Output the [X, Y] coordinate of the center of the cell containing the given text.  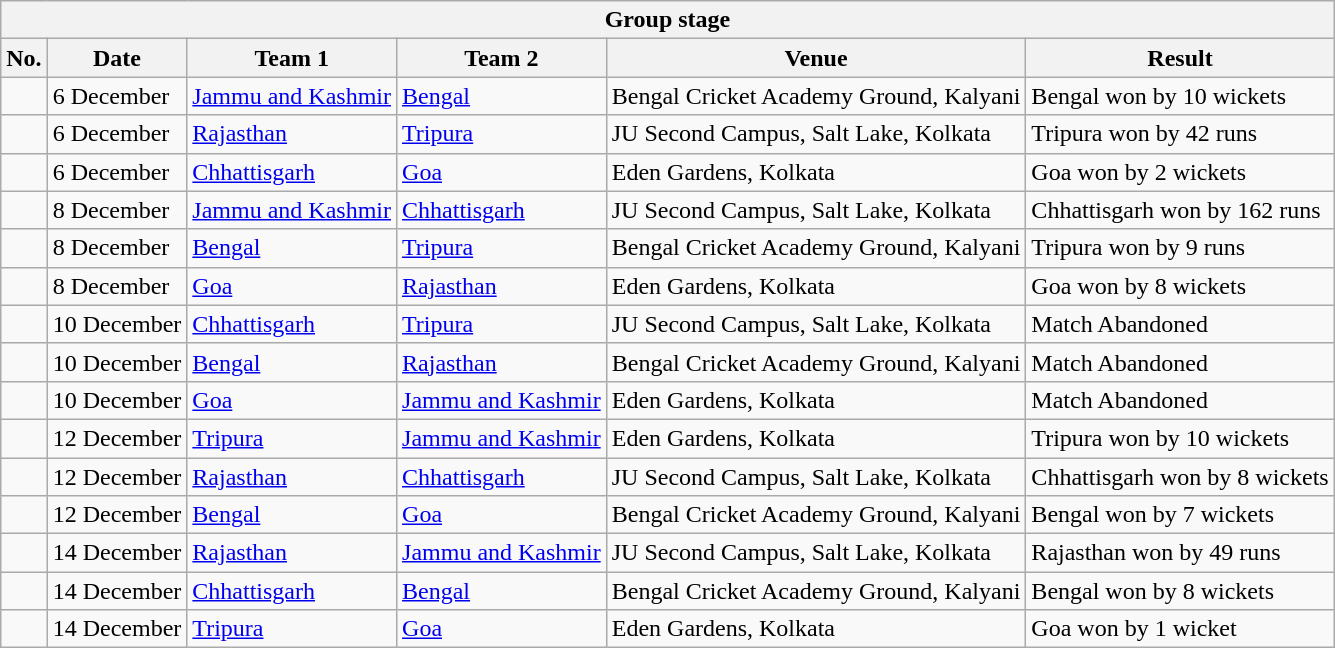
Venue [816, 58]
Bengal won by 7 wickets [1180, 515]
Bengal won by 8 wickets [1180, 591]
Date [117, 58]
Goa won by 8 wickets [1180, 286]
Rajasthan won by 49 runs [1180, 553]
Team 2 [502, 58]
Bengal won by 10 wickets [1180, 96]
Chhattisgarh won by 8 wickets [1180, 477]
Group stage [668, 20]
Team 1 [292, 58]
Goa won by 1 wicket [1180, 629]
No. [24, 58]
Chhattisgarh won by 162 runs [1180, 210]
Tripura won by 9 runs [1180, 248]
Tripura won by 42 runs [1180, 134]
Result [1180, 58]
Goa won by 2 wickets [1180, 172]
Tripura won by 10 wickets [1180, 438]
